Provide the (x, y) coordinate of the cell's center where the given text is located.  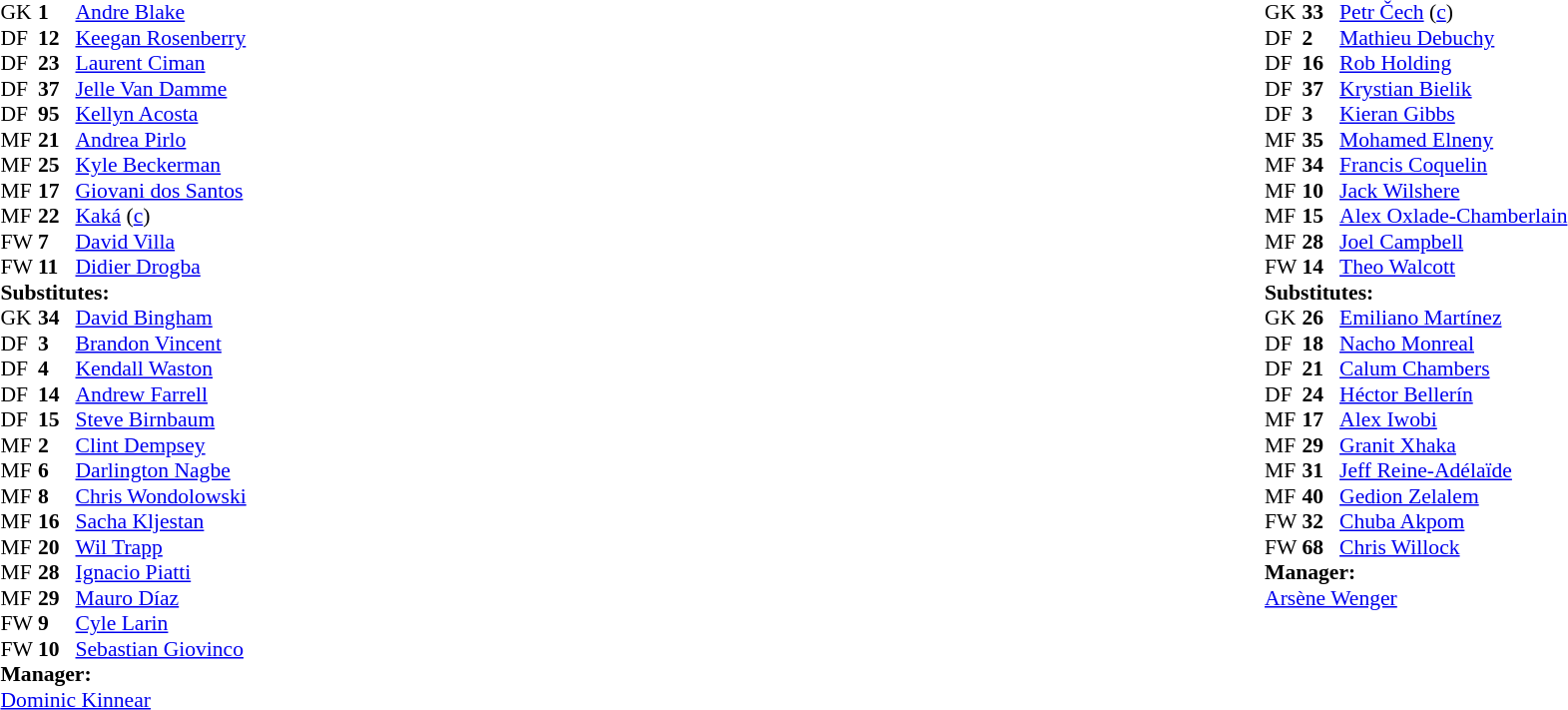
Sebastian Giovinco (162, 649)
Francis Coquelin (1453, 165)
4 (57, 368)
Petr Čech (c) (1453, 13)
7 (57, 242)
23 (57, 63)
Jelle Van Damme (162, 89)
Wil Trapp (162, 547)
Sacha Kljestan (162, 522)
Andrew Farrell (162, 394)
Theo Walcott (1453, 267)
Cyle Larin (162, 624)
25 (57, 165)
Granit Xhaka (1453, 445)
Kyle Beckerman (162, 165)
Andre Blake (162, 13)
Chuba Akpom (1453, 522)
Steve Birnbaum (162, 420)
1 (57, 13)
Nacho Monreal (1453, 344)
18 (1321, 344)
Emiliano Martínez (1453, 319)
Andrea Pirlo (162, 140)
David Bingham (162, 319)
Mauro Díaz (162, 598)
6 (57, 470)
Alex Oxlade-Chamberlain (1453, 217)
95 (57, 115)
Giovani dos Santos (162, 191)
24 (1321, 394)
Brandon Vincent (162, 344)
11 (57, 267)
Didier Drogba (162, 267)
Mohamed Elneny (1453, 140)
20 (57, 547)
Joel Campbell (1453, 242)
Rob Holding (1453, 63)
Alex Iwobi (1453, 420)
Jack Wilshere (1453, 191)
31 (1321, 470)
33 (1321, 13)
Krystian Bielik (1453, 89)
Kendall Waston (162, 368)
Arsène Wenger (1415, 598)
32 (1321, 522)
26 (1321, 319)
40 (1321, 496)
Laurent Ciman (162, 63)
Gedion Zelalem (1453, 496)
Jeff Reine-Adélaïde (1453, 470)
68 (1321, 547)
Keegan Rosenberry (162, 38)
Chris Wondolowski (162, 496)
Clint Dempsey (162, 445)
Chris Willock (1453, 547)
22 (57, 217)
Héctor Bellerín (1453, 394)
David Villa (162, 242)
Ignacio Piatti (162, 572)
12 (57, 38)
Mathieu Debuchy (1453, 38)
Darlington Nagbe (162, 470)
9 (57, 624)
Kellyn Acosta (162, 115)
Kaká (c) (162, 217)
Calum Chambers (1453, 368)
35 (1321, 140)
8 (57, 496)
Kieran Gibbs (1453, 115)
